Provide the (X, Y) coordinate of the cell's center where the given text is located.  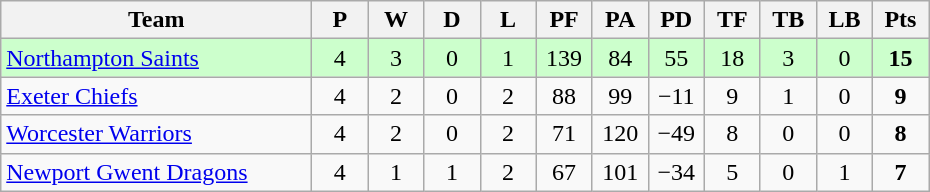
Worcester Warriors (156, 134)
Pts (900, 20)
71 (564, 134)
D (452, 20)
Team (156, 20)
15 (900, 58)
7 (900, 172)
W (396, 20)
TB (788, 20)
LB (844, 20)
PF (564, 20)
P (340, 20)
101 (620, 172)
18 (732, 58)
5 (732, 172)
99 (620, 96)
84 (620, 58)
Northampton Saints (156, 58)
88 (564, 96)
139 (564, 58)
−11 (676, 96)
Newport Gwent Dragons (156, 172)
55 (676, 58)
67 (564, 172)
PA (620, 20)
TF (732, 20)
−49 (676, 134)
−34 (676, 172)
120 (620, 134)
L (508, 20)
PD (676, 20)
Exeter Chiefs (156, 96)
